Extract the [X, Y] coordinate from the center of the cell holding the provided text.  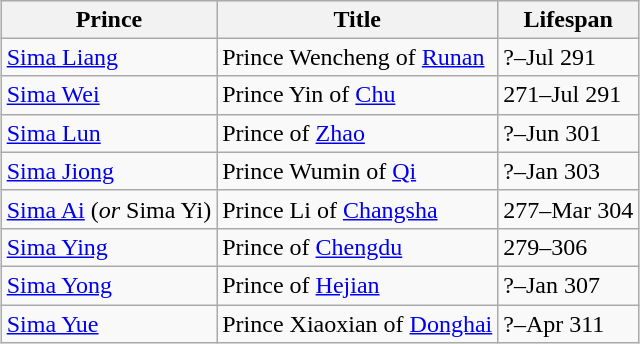
277–Mar 304 [568, 209]
271–Jul 291 [568, 95]
Prince Wumin of Qi [358, 171]
Sima Ai (or Sima Yi) [109, 209]
Prince Wencheng of Runan [358, 57]
Prince of Chengdu [358, 247]
Lifespan [568, 19]
Sima Lun [109, 133]
Sima Yong [109, 285]
Sima Ying [109, 247]
?–Jan 303 [568, 171]
Sima Liang [109, 57]
?–Jun 301 [568, 133]
?–Apr 311 [568, 323]
Prince of Zhao [358, 133]
?–Jul 291 [568, 57]
Sima Jiong [109, 171]
Prince Li of Changsha [358, 209]
279–306 [568, 247]
Sima Yue [109, 323]
?–Jan 307 [568, 285]
Prince Xiaoxian of Donghai [358, 323]
Prince of Hejian [358, 285]
Prince Yin of Chu [358, 95]
Title [358, 19]
Prince [109, 19]
Sima Wei [109, 95]
